Scan for the cell matching the given text and deliver its (X, Y) coordinate at center. 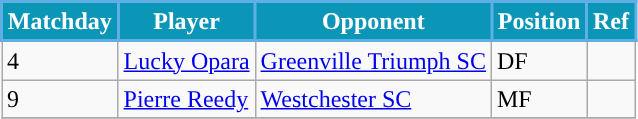
4 (60, 60)
Lucky Opara (186, 60)
Opponent (373, 22)
Pierre Reedy (186, 99)
DF (538, 60)
Ref (612, 22)
9 (60, 99)
Position (538, 22)
MF (538, 99)
Greenville Triumph SC (373, 60)
Player (186, 22)
Matchday (60, 22)
Westchester SC (373, 99)
